Locate the cell with the specified text and output its (X, Y) center coordinate. 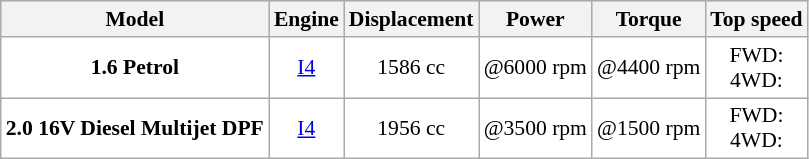
1956 cc (412, 128)
Model (135, 19)
Displacement (412, 19)
1586 cc (412, 68)
1.6 Petrol (135, 68)
@4400 rpm (648, 68)
Engine (306, 19)
Top speed (756, 19)
Torque (648, 19)
@6000 rpm (536, 68)
@1500 rpm (648, 128)
@3500 rpm (536, 128)
2.0 16V Diesel Multijet DPF (135, 128)
Power (536, 19)
